Extract the (x, y) coordinate from the center of the cell holding the provided text.  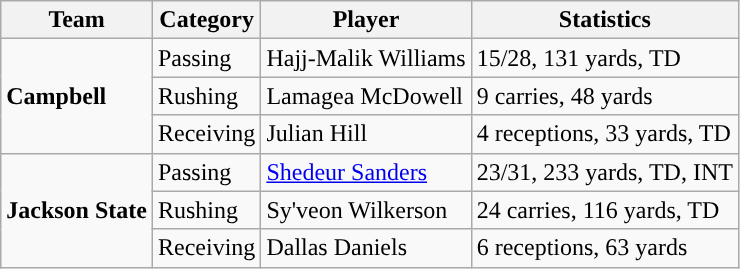
Sy'veon Wilkerson (366, 210)
Player (366, 20)
Shedeur Sanders (366, 172)
6 receptions, 63 yards (604, 248)
Julian Hill (366, 134)
Hajj-Malik Williams (366, 58)
9 carries, 48 yards (604, 96)
Statistics (604, 20)
Team (77, 20)
Category (206, 20)
Campbell (77, 96)
Jackson State (77, 210)
24 carries, 116 yards, TD (604, 210)
23/31, 233 yards, TD, INT (604, 172)
Lamagea McDowell (366, 96)
Dallas Daniels (366, 248)
15/28, 131 yards, TD (604, 58)
4 receptions, 33 yards, TD (604, 134)
